Search for the cell housing the specified text and yield its [x, y] center coordinate. 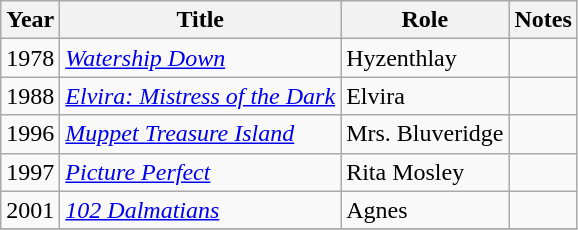
Agnes [425, 210]
Elvira [425, 96]
Watership Down [200, 58]
Mrs. Bluveridge [425, 134]
Elvira: Mistress of the Dark [200, 96]
102 Dalmatians [200, 210]
Role [425, 20]
1997 [30, 172]
1988 [30, 96]
Muppet Treasure Island [200, 134]
1978 [30, 58]
1996 [30, 134]
2001 [30, 210]
Title [200, 20]
Hyzenthlay [425, 58]
Rita Mosley [425, 172]
Picture Perfect [200, 172]
Year [30, 20]
Notes [543, 20]
